Capture the cell that displays the provided text and extract its (x, y) central coordinate. 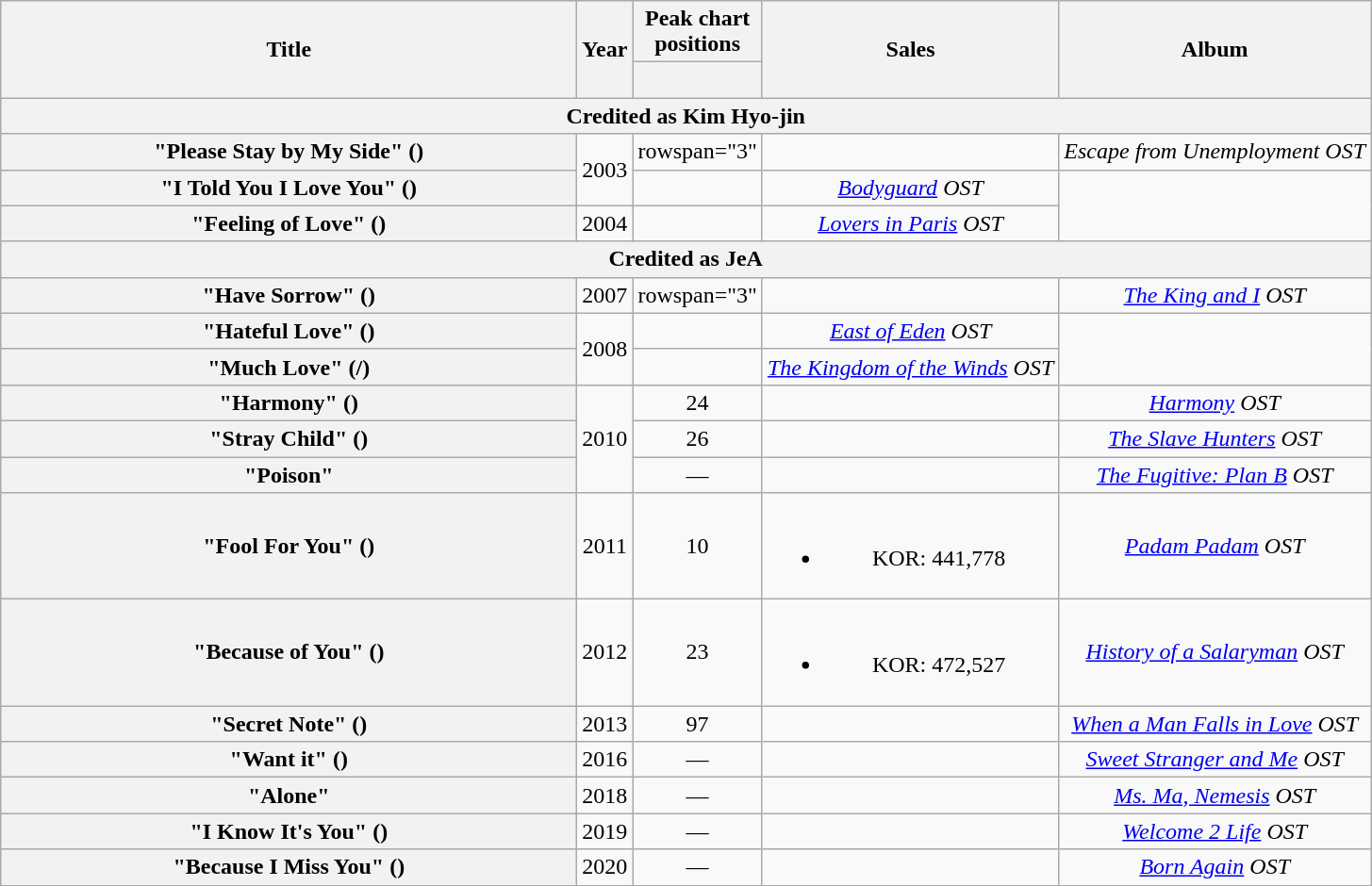
Welcome 2 Life OST (1215, 831)
2020 (605, 867)
East of Eden OST (910, 331)
Title (289, 49)
Bodyguard OST (910, 188)
"Much Love" (/) (289, 367)
Harmony OST (1215, 402)
"Because of You" () (289, 652)
"Secret Note" () (289, 724)
"I Know It's You" () (289, 831)
"Because I Miss You" () (289, 867)
2004 (605, 223)
Album (1215, 49)
"Poison" (289, 474)
"Fool For You" () (289, 547)
"Feeling of Love" () (289, 223)
10 (698, 547)
Escape from Unemployment OST (1215, 152)
Sales (910, 49)
"Want it" () (289, 760)
97 (698, 724)
KOR: 472,527 (910, 652)
The Slave Hunters OST (1215, 438)
When a Man Falls in Love OST (1215, 724)
2003 (605, 170)
Sweet Stranger and Me OST (1215, 760)
2019 (605, 831)
Padam Padam OST (1215, 547)
The Fugitive: Plan B OST (1215, 474)
"Stray Child" () (289, 438)
"Harmony" () (289, 402)
"Alone" (289, 796)
"Please Stay by My Side" () (289, 152)
Credited as JeA (686, 259)
Lovers in Paris OST (910, 223)
26 (698, 438)
Year (605, 49)
23 (698, 652)
KOR: 441,778 (910, 547)
Peak chart positions (698, 32)
Born Again OST (1215, 867)
The Kingdom of the Winds OST (910, 367)
"Have Sorrow" () (289, 295)
2016 (605, 760)
The King and I OST (1215, 295)
"Hateful Love" () (289, 331)
Ms. Ma, Nemesis OST (1215, 796)
2012 (605, 652)
2010 (605, 438)
2007 (605, 295)
Credited as Kim Hyo-jin (686, 116)
History of a Salaryman OST (1215, 652)
2013 (605, 724)
2008 (605, 349)
"I Told You I Love You" () (289, 188)
2011 (605, 547)
24 (698, 402)
2018 (605, 796)
